Detect which cell encompasses the target text, then output its (x, y) center coordinate. 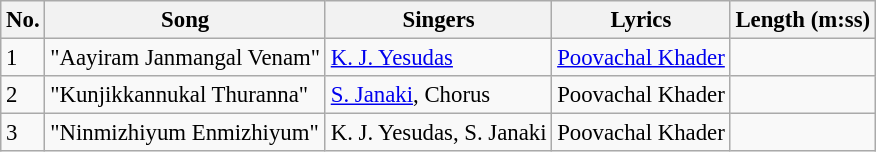
1 (23, 58)
K. J. Yesudas (438, 58)
"Aayiram Janmangal Venam" (186, 58)
"Kunjikkannukal Thuranna" (186, 95)
Lyrics (641, 20)
2 (23, 95)
3 (23, 133)
"Ninmizhiyum Enmizhiyum" (186, 133)
No. (23, 20)
K. J. Yesudas, S. Janaki (438, 133)
Singers (438, 20)
Song (186, 20)
Length (m:ss) (802, 20)
S. Janaki, Chorus (438, 95)
